Determine the (x, y) coordinate at the center of the cell enclosing the given text.  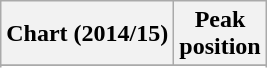
Chart (2014/15) (88, 34)
Peakposition (220, 34)
